Return the [X, Y] coordinate for the center point of the cell that contains the specified text.  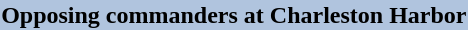
Opposing commanders at Charleston Harbor [234, 15]
